Scan for the cell matching the given text and deliver its (X, Y) coordinate at center. 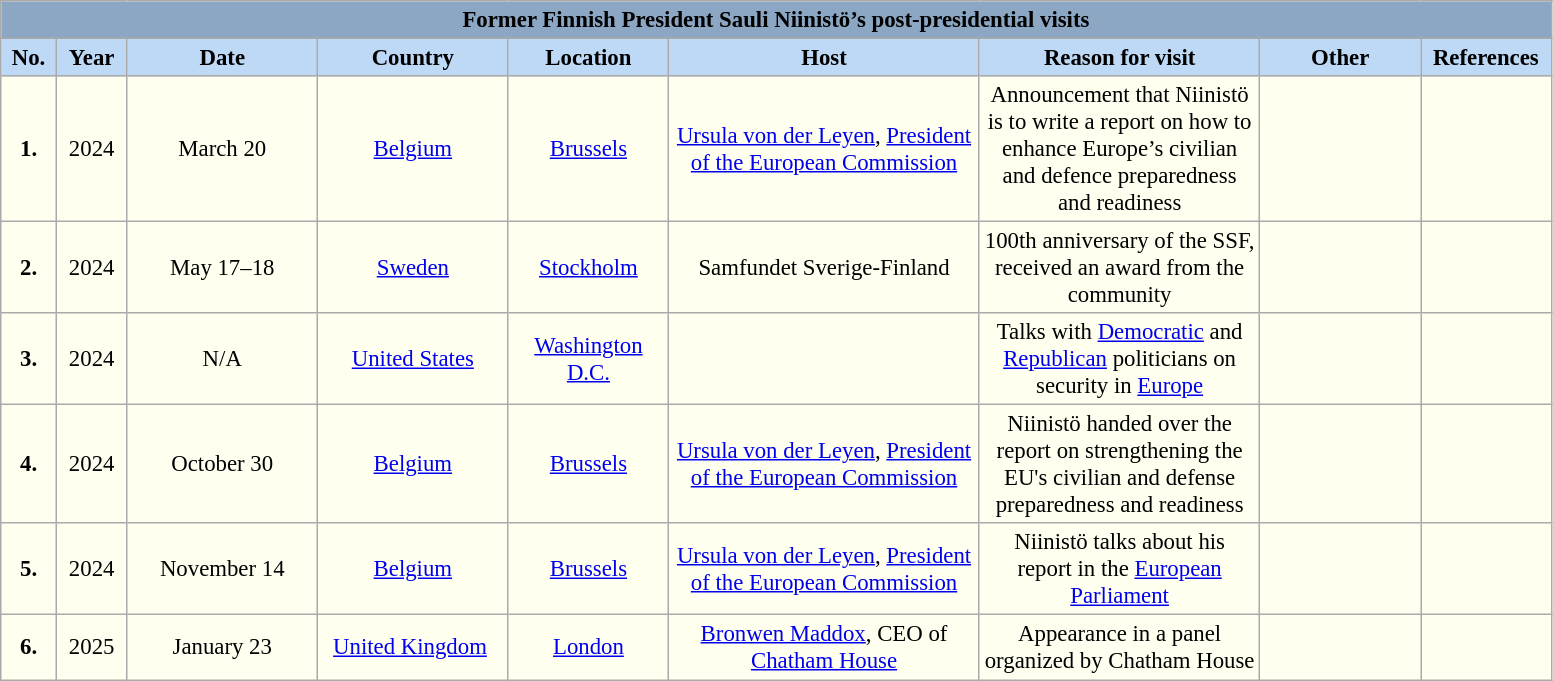
2. (29, 268)
References (1486, 58)
Country (414, 58)
Appearance in a panel organized by Chatham House (1120, 648)
4. (29, 464)
No. (29, 58)
Location (588, 58)
1. (29, 149)
6. (29, 648)
5. (29, 570)
Niinistö talks about his report in the European Parliament (1120, 570)
Date (222, 58)
Sweden (414, 268)
Samfundet Sverige-Finland (824, 268)
Year (92, 58)
Talks with Democratic and Republican politicians on security in Europe (1120, 359)
Washington D.C. (588, 359)
Bronwen Maddox, CEO of Chatham House (824, 648)
Stockholm (588, 268)
March 20 (222, 149)
Other (1340, 58)
3. (29, 359)
May 17–18 (222, 268)
100th anniversary of the SSF,received an award from the community (1120, 268)
United States (414, 359)
Host (824, 58)
Announcement that Niinistö is to write a report on how to enhance Europe’s civilian and defence preparedness and readiness (1120, 149)
Former Finnish President Sauli Niinistö’s post-presidential visits (776, 20)
November 14 (222, 570)
October 30 (222, 464)
N/A (222, 359)
2025 (92, 648)
Reason for visit (1120, 58)
January 23 (222, 648)
Niinistö handed over the report on strengthening the EU's civilian and defense preparedness and readiness (1120, 464)
London (588, 648)
United Kingdom (414, 648)
